From the cell containing the given text, extract its center point as [X, Y] coordinate. 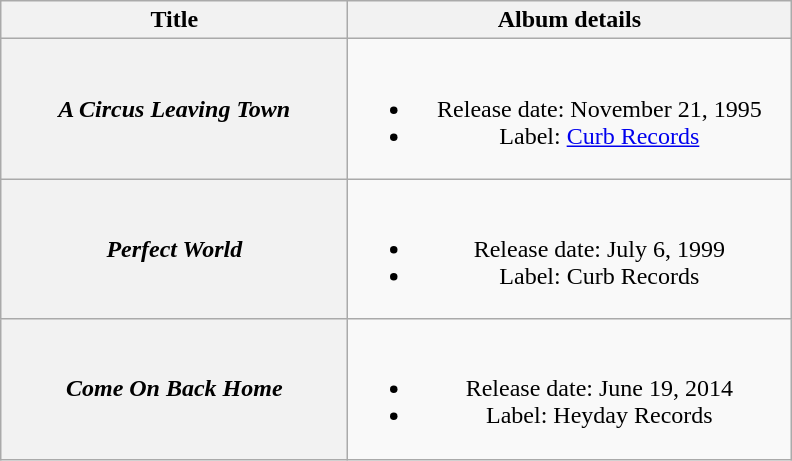
Perfect World [174, 249]
Release date: June 19, 2014Label: Heyday Records [570, 389]
Release date: July 6, 1999Label: Curb Records [570, 249]
Come On Back Home [174, 389]
Album details [570, 20]
Title [174, 20]
A Circus Leaving Town [174, 109]
Release date: November 21, 1995Label: Curb Records [570, 109]
